Detect which cell encompasses the target text, then output its (X, Y) center coordinate. 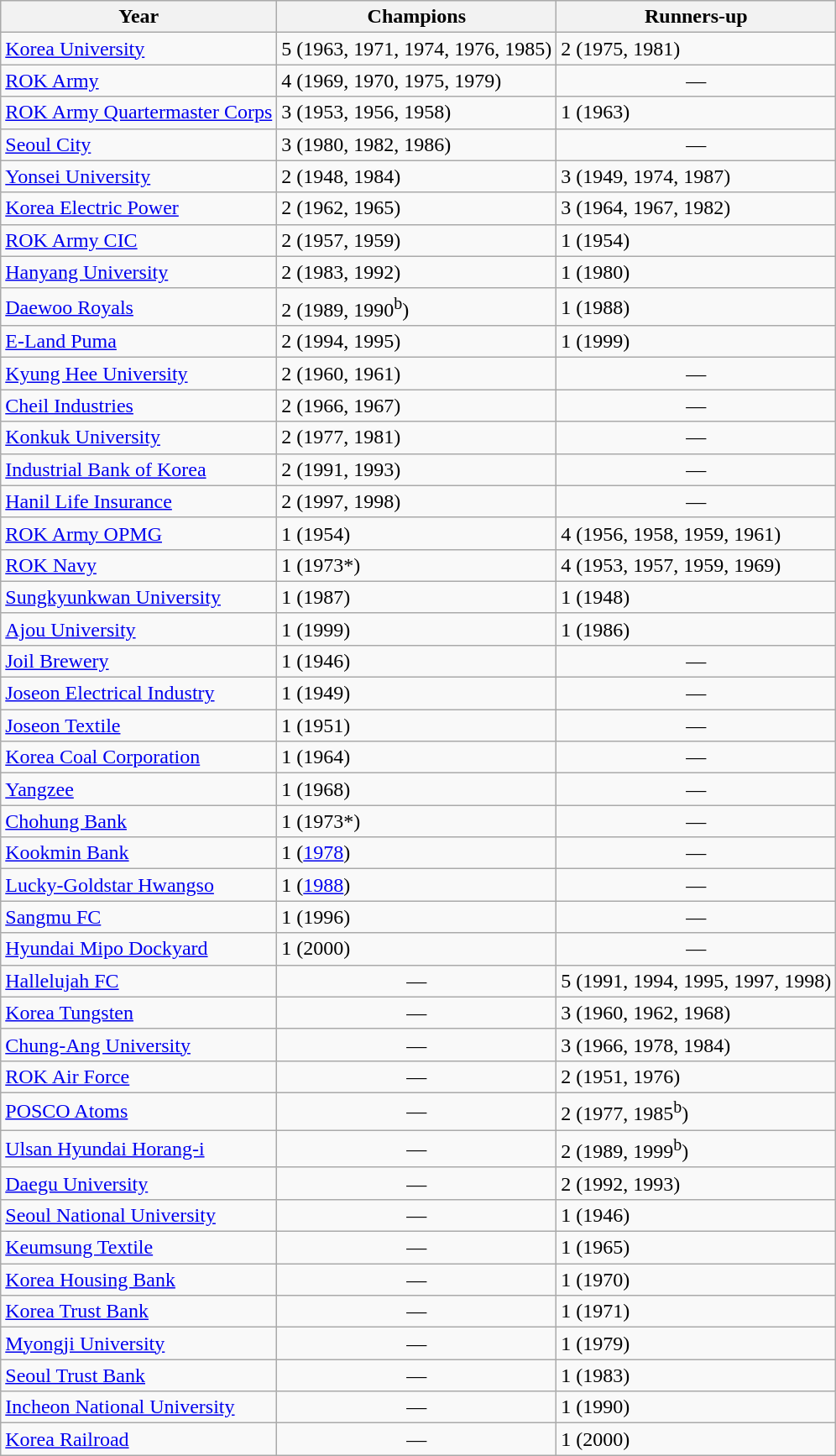
3 (1964, 1967, 1982) (697, 208)
ROK Army OPMG (139, 533)
Cheil Industries (139, 406)
3 (1960, 1962, 1968) (697, 1013)
Industrial Bank of Korea (139, 469)
2 (1997, 1998) (416, 501)
5 (1991, 1994, 1995, 1997, 1998) (697, 981)
1 (1986) (697, 629)
1 (1965) (697, 1248)
ROK Army CIC (139, 240)
2 (1983, 1992) (416, 272)
Seoul Trust Bank (139, 1375)
2 (1966, 1967) (416, 406)
Hanyang University (139, 272)
E-Land Puma (139, 342)
1 (1948) (697, 597)
Joseon Electrical Industry (139, 694)
1 (1978) (416, 853)
Korea Railroad (139, 1439)
Korea Housing Bank (139, 1280)
2 (1989, 1999b) (697, 1149)
2 (1948, 1984) (416, 176)
Chohung Bank (139, 821)
Korea Trust Bank (139, 1312)
1 (1949) (416, 694)
1 (1980) (697, 272)
Korea Tungsten (139, 1013)
1 (1951) (416, 725)
Seoul City (139, 144)
3 (1953, 1956, 1958) (416, 113)
Runners-up (697, 17)
1 (1987) (416, 597)
Hallelujah FC (139, 981)
2 (1951, 1976) (697, 1076)
Incheon National University (139, 1407)
2 (1957, 1959) (416, 240)
2 (1962, 1965) (416, 208)
Seoul National University (139, 1216)
Korea University (139, 49)
Myongji University (139, 1343)
Lucky-Goldstar Hwangso (139, 885)
Kyung Hee University (139, 374)
2 (1989, 1990b) (416, 307)
3 (1980, 1982, 1986) (416, 144)
ROK Army (139, 81)
Yangzee (139, 789)
4 (1953, 1957, 1959, 1969) (697, 565)
Sungkyunkwan University (139, 597)
Sangmu FC (139, 917)
Joseon Textile (139, 725)
2 (1977, 1981) (416, 437)
1 (1971) (697, 1312)
Champions (416, 17)
ROK Army Quartermaster Corps (139, 113)
Joil Brewery (139, 661)
1 (1979) (697, 1343)
2 (1975, 1981) (697, 49)
2 (1960, 1961) (416, 374)
1 (1964) (416, 757)
Konkuk University (139, 437)
1 (1963) (697, 113)
Kookmin Bank (139, 853)
Korea Coal Corporation (139, 757)
3 (1949, 1974, 1987) (697, 176)
2 (1977, 1985b) (697, 1112)
2 (1991, 1993) (416, 469)
1 (1970) (697, 1280)
Keumsung Textile (139, 1248)
POSCO Atoms (139, 1112)
1 (1983) (697, 1375)
1 (1968) (416, 789)
ROK Navy (139, 565)
3 (1966, 1978, 1984) (697, 1045)
Daegu University (139, 1183)
ROK Air Force (139, 1076)
4 (1969, 1970, 1975, 1979) (416, 81)
Ajou University (139, 629)
Daewoo Royals (139, 307)
2 (1992, 1993) (697, 1183)
4 (1956, 1958, 1959, 1961) (697, 533)
Hyundai Mipo Dockyard (139, 949)
5 (1963, 1971, 1974, 1976, 1985) (416, 49)
Year (139, 17)
Hanil Life Insurance (139, 501)
1 (1990) (697, 1407)
Chung-Ang University (139, 1045)
Yonsei University (139, 176)
1 (1996) (416, 917)
Korea Electric Power (139, 208)
2 (1994, 1995) (416, 342)
Ulsan Hyundai Horang-i (139, 1149)
